Return [X, Y] of the center of cell containing provided text 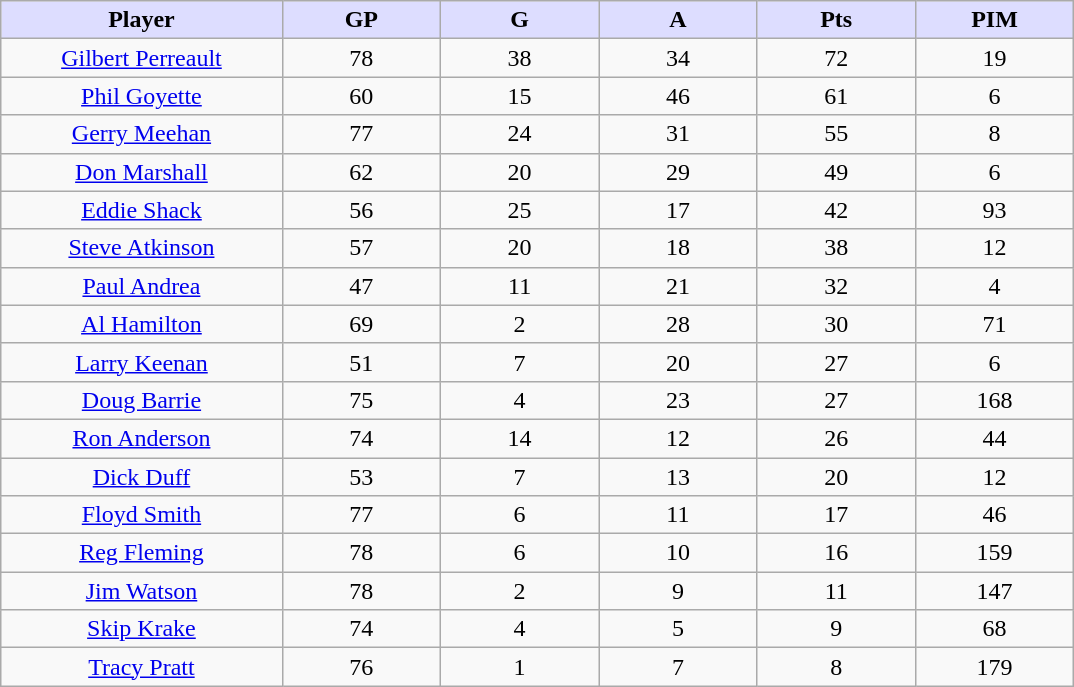
21 [678, 286]
55 [836, 134]
Dick Duff [142, 477]
19 [994, 58]
56 [361, 210]
5 [678, 629]
179 [994, 667]
47 [361, 286]
A [678, 20]
147 [994, 591]
32 [836, 286]
Doug Barrie [142, 400]
75 [361, 400]
61 [836, 96]
23 [678, 400]
71 [994, 324]
Gilbert Perreault [142, 58]
18 [678, 248]
68 [994, 629]
93 [994, 210]
60 [361, 96]
51 [361, 362]
Skip Krake [142, 629]
Gerry Meehan [142, 134]
62 [361, 172]
44 [994, 438]
24 [519, 134]
Reg Fleming [142, 553]
Steve Atkinson [142, 248]
Al Hamilton [142, 324]
26 [836, 438]
34 [678, 58]
30 [836, 324]
PIM [994, 20]
Eddie Shack [142, 210]
159 [994, 553]
42 [836, 210]
GP [361, 20]
Paul Andrea [142, 286]
Larry Keenan [142, 362]
15 [519, 96]
69 [361, 324]
76 [361, 667]
31 [678, 134]
Floyd Smith [142, 515]
14 [519, 438]
Player [142, 20]
G [519, 20]
13 [678, 477]
Jim Watson [142, 591]
Phil Goyette [142, 96]
Pts [836, 20]
49 [836, 172]
1 [519, 667]
16 [836, 553]
10 [678, 553]
72 [836, 58]
25 [519, 210]
Ron Anderson [142, 438]
53 [361, 477]
29 [678, 172]
168 [994, 400]
Don Marshall [142, 172]
57 [361, 248]
Tracy Pratt [142, 667]
28 [678, 324]
